Identify which cell holds the provided text, then report its (x, y) central coordinate. 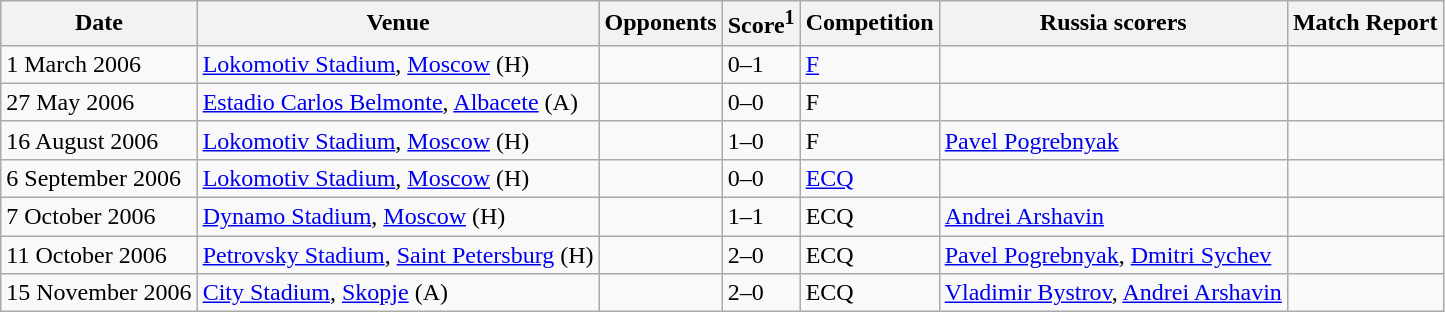
Vladimir Bystrov, Andrei Arshavin (1113, 293)
Russia scorers (1113, 24)
Andrei Arshavin (1113, 217)
Petrovsky Stadium, Saint Petersburg (H) (398, 255)
Estadio Carlos Belmonte, Albacete (A) (398, 102)
27 May 2006 (99, 102)
11 October 2006 (99, 255)
Date (99, 24)
0–1 (761, 64)
Match Report (1365, 24)
16 August 2006 (99, 140)
1–0 (761, 140)
Competition (870, 24)
Pavel Pogrebnyak (1113, 140)
1 March 2006 (99, 64)
Score1 (761, 24)
6 September 2006 (99, 178)
1–1 (761, 217)
7 October 2006 (99, 217)
Venue (398, 24)
Opponents (660, 24)
City Stadium, Skopje (A) (398, 293)
Pavel Pogrebnyak, Dmitri Sychev (1113, 255)
Dynamo Stadium, Moscow (H) (398, 217)
15 November 2006 (99, 293)
